Extract the (X, Y) coordinate from the center of the cell holding the provided text.  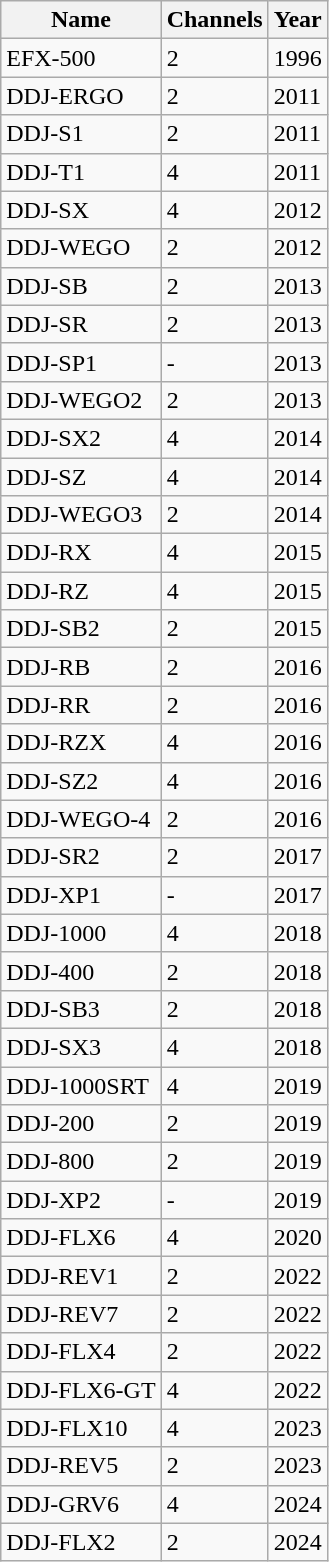
DDJ-FLX6-GT (81, 1390)
DDJ-SX2 (81, 438)
DDJ-RX (81, 553)
DDJ-T1 (81, 172)
DDJ-800 (81, 1162)
DDJ-SB2 (81, 629)
2020 (298, 1238)
DDJ-1000 (81, 933)
DDJ-SB (81, 286)
DDJ-SZ2 (81, 781)
DDJ-WEGO (81, 248)
DDJ-WEGO2 (81, 400)
DDJ-SX3 (81, 1047)
Channels (214, 20)
DDJ-200 (81, 1124)
EFX-500 (81, 58)
Year (298, 20)
1996 (298, 58)
DDJ-ERGO (81, 96)
DDJ-REV1 (81, 1276)
DDJ-FLX2 (81, 1542)
DDJ-1000SRT (81, 1085)
DDJ-FLX6 (81, 1238)
DDJ-RR (81, 705)
DDJ-SB3 (81, 1009)
DDJ-FLX4 (81, 1352)
DDJ-SX (81, 210)
Name (81, 20)
DDJ-REV7 (81, 1314)
DDJ-RZ (81, 591)
DDJ-XP2 (81, 1200)
DDJ-SR (81, 324)
DDJ-400 (81, 971)
DDJ-S1 (81, 134)
DDJ-SZ (81, 477)
DDJ-RB (81, 667)
DDJ-WEGO-4 (81, 819)
DDJ-RZX (81, 743)
DDJ-SP1 (81, 362)
DDJ-SR2 (81, 857)
DDJ-GRV6 (81, 1504)
DDJ-FLX10 (81, 1428)
DDJ-WEGO3 (81, 515)
DDJ-XP1 (81, 895)
DDJ-REV5 (81, 1466)
